Locate the cell with the specified text and output its (x, y) center coordinate. 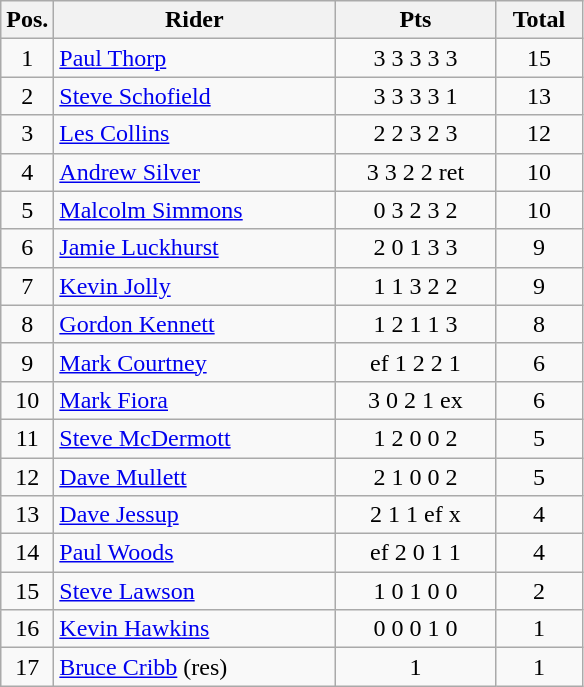
2 0 1 3 3 (416, 248)
0 0 0 1 0 (416, 629)
3 3 2 2 ret (416, 172)
Gordon Kennett (194, 324)
Kevin Hawkins (194, 629)
Jamie Luckhurst (194, 248)
14 (28, 553)
11 (28, 438)
Les Collins (194, 134)
1 0 1 0 0 (416, 591)
Dave Jessup (194, 515)
16 (28, 629)
3 (28, 134)
Paul Thorp (194, 58)
ef 2 0 1 1 (416, 553)
Mark Fiora (194, 400)
0 3 2 3 2 (416, 210)
Dave Mullett (194, 477)
ef 1 2 2 1 (416, 362)
1 1 3 2 2 (416, 286)
2 1 1 ef x (416, 515)
3 3 3 3 3 (416, 58)
2 2 3 2 3 (416, 134)
1 2 0 0 2 (416, 438)
Steve Lawson (194, 591)
1 2 1 1 3 (416, 324)
Malcolm Simmons (194, 210)
Mark Courtney (194, 362)
Pos. (28, 20)
Kevin Jolly (194, 286)
Steve Schofield (194, 96)
17 (28, 667)
Pts (416, 20)
Bruce Cribb (res) (194, 667)
Paul Woods (194, 553)
Total (539, 20)
3 0 2 1 ex (416, 400)
Steve McDermott (194, 438)
Rider (194, 20)
2 1 0 0 2 (416, 477)
3 3 3 3 1 (416, 96)
Andrew Silver (194, 172)
7 (28, 286)
